Pinpoint the cell where the given text exists, returning its [X, Y] midpoint coordinate. 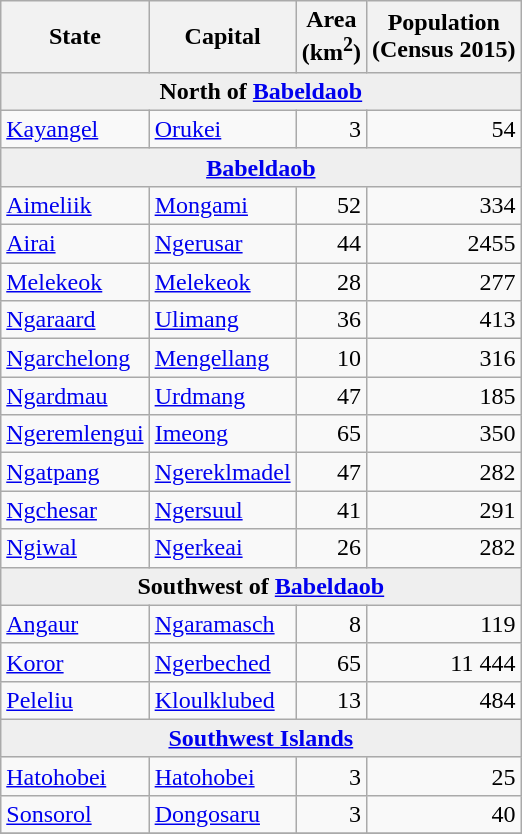
Ngerusar [222, 244]
North of Babeldaob [261, 91]
277 [444, 282]
350 [444, 434]
Babeldaob [261, 167]
Ngaraard [75, 320]
52 [331, 205]
44 [331, 244]
Ngersuul [222, 510]
Sonsorol [75, 814]
54 [444, 129]
13 [331, 700]
Population(Census 2015) [444, 37]
Ngarchelong [75, 358]
Mongami [222, 205]
Orukei [222, 129]
Area(km2) [331, 37]
25 [444, 776]
41 [331, 510]
Ngatpang [75, 472]
Peleliu [75, 700]
Koror [75, 662]
Mengellang [222, 358]
Southwest of Babeldaob [261, 586]
316 [444, 358]
185 [444, 396]
Imeong [222, 434]
11 444 [444, 662]
10 [331, 358]
Southwest Islands [261, 738]
119 [444, 624]
Ngerbeched [222, 662]
Ngaramasch [222, 624]
Ngiwal [75, 548]
Kloulklubed [222, 700]
Angaur [75, 624]
Ngardmau [75, 396]
Ngerkeai [222, 548]
28 [331, 282]
413 [444, 320]
Ngchesar [75, 510]
Ulimang [222, 320]
291 [444, 510]
Kayangel [75, 129]
Dongosaru [222, 814]
Ngeremlengui [75, 434]
State [75, 37]
26 [331, 548]
Aimeliik [75, 205]
Airai [75, 244]
Urdmang [222, 396]
Ngereklmadel [222, 472]
40 [444, 814]
36 [331, 320]
484 [444, 700]
8 [331, 624]
Capital [222, 37]
334 [444, 205]
2455 [444, 244]
